For the text-containing cell, return its midpoint in [x, y] coordinate format. 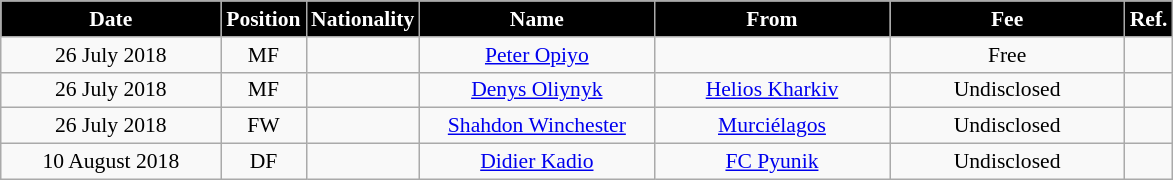
Shahdon Winchester [536, 126]
Date [111, 19]
Helios Kharkiv [772, 90]
From [772, 19]
Denys Oliynyk [536, 90]
Murciélagos [772, 126]
Didier Kadio [536, 162]
FW [264, 126]
Ref. [1149, 19]
Free [1008, 55]
Position [264, 19]
Nationality [362, 19]
DF [264, 162]
10 August 2018 [111, 162]
Fee [1008, 19]
Peter Opiyo [536, 55]
FC Pyunik [772, 162]
Name [536, 19]
